Provide the [x, y] coordinate of the cell's center where the given text is located.  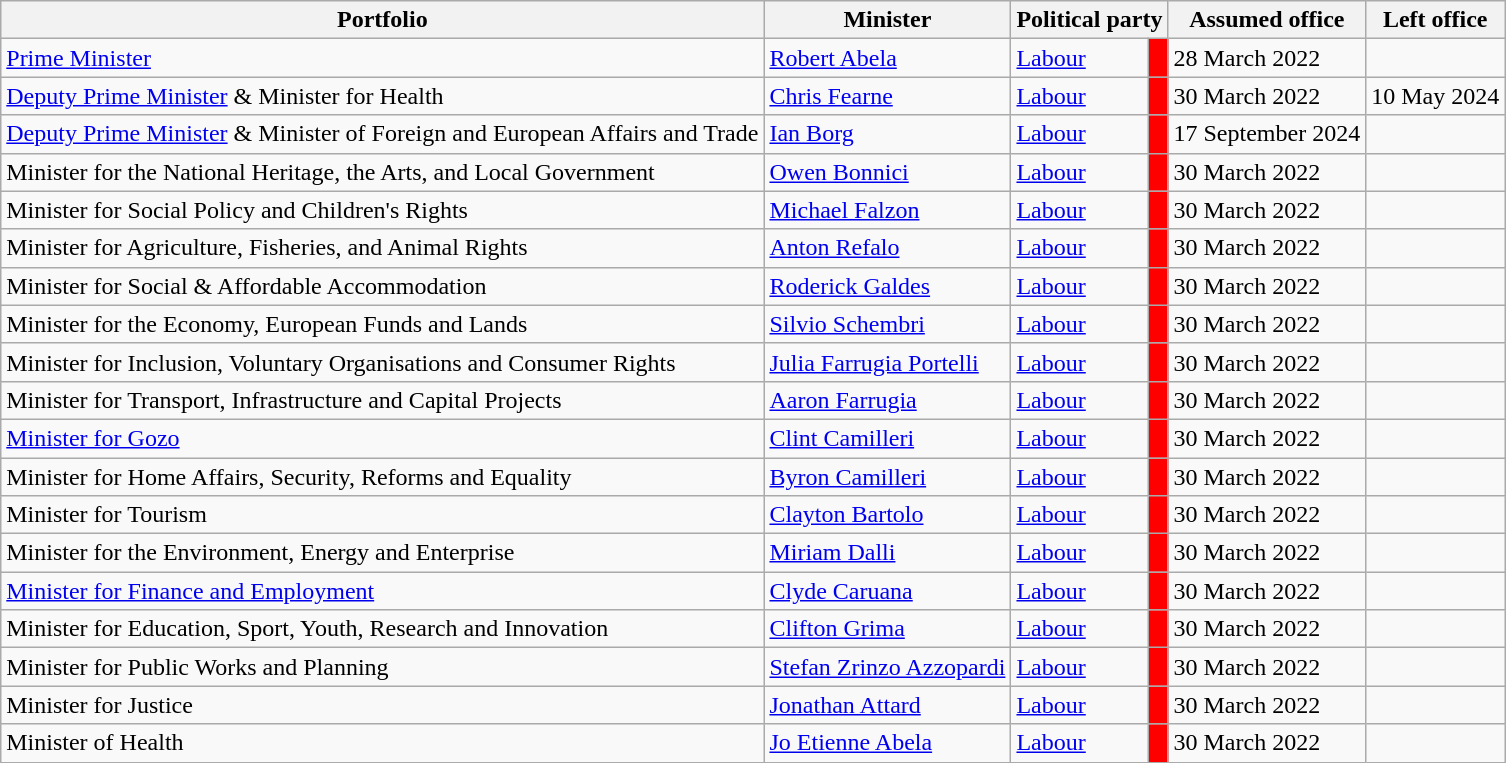
Minister for the Economy, European Funds and Lands [382, 324]
17 September 2024 [1267, 134]
Silvio Schembri [888, 324]
Minister for Inclusion, Voluntary Organisations and Consumer Rights [382, 362]
Clyde Caruana [888, 591]
Minister for Finance and Employment [382, 591]
Minister for the National Heritage, the Arts, and Local Government [382, 172]
Miriam Dalli [888, 553]
Ian Borg [888, 134]
Assumed office [1267, 20]
Portfolio [382, 20]
Minister for Home Affairs, Security, Reforms and Equality [382, 477]
Left office [1436, 20]
Political party [1090, 20]
Byron Camilleri [888, 477]
Clayton Bartolo [888, 515]
Minister for Education, Sport, Youth, Research and Innovation [382, 629]
Minister for Transport, Infrastructure and Capital Projects [382, 400]
Minister for Agriculture, Fisheries, and Animal Rights [382, 248]
Deputy Prime Minister & Minister for Health [382, 96]
Clifton Grima [888, 629]
Prime Minister [382, 58]
Deputy Prime Minister & Minister of Foreign and European Affairs and Trade [382, 134]
Chris Fearne [888, 96]
Minister for the Environment, Energy and Enterprise [382, 553]
Jo Etienne Abela [888, 743]
Minister for Public Works and Planning [382, 667]
Stefan Zrinzo Azzopardi [888, 667]
28 March 2022 [1267, 58]
Minister for Gozo [382, 438]
Owen Bonnici [888, 172]
Minister [888, 20]
Minister of Health [382, 743]
Michael Falzon [888, 210]
Clint Camilleri [888, 438]
10 May 2024 [1436, 96]
Minister for Social Policy and Children's Rights [382, 210]
Minister for Tourism [382, 515]
Roderick Galdes [888, 286]
Anton Refalo [888, 248]
Minister for Social & Affordable Accommodation [382, 286]
Julia Farrugia Portelli [888, 362]
Aaron Farrugia [888, 400]
Robert Abela [888, 58]
Jonathan Attard [888, 705]
Minister for Justice [382, 705]
